Return the [X, Y] coordinate for the center point of the cell that contains the specified text.  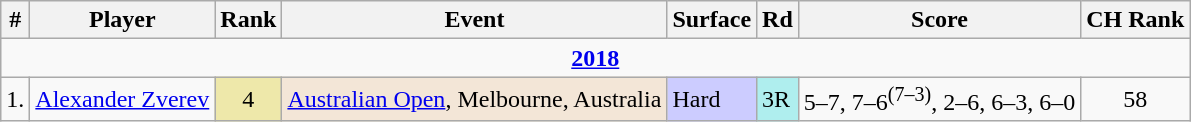
Surface [712, 20]
Rank [248, 20]
Australian Open, Melbourne, Australia [474, 100]
Alexander Zverev [122, 100]
5–7, 7–6(7–3), 2–6, 6–3, 6–0 [939, 100]
1. [16, 100]
2018 [596, 58]
Rd [778, 20]
CH Rank [1136, 20]
3R [778, 100]
# [16, 20]
Score [939, 20]
58 [1136, 100]
Hard [712, 100]
Player [122, 20]
4 [248, 100]
Event [474, 20]
